Scan for the cell matching the given text and deliver its (X, Y) coordinate at center. 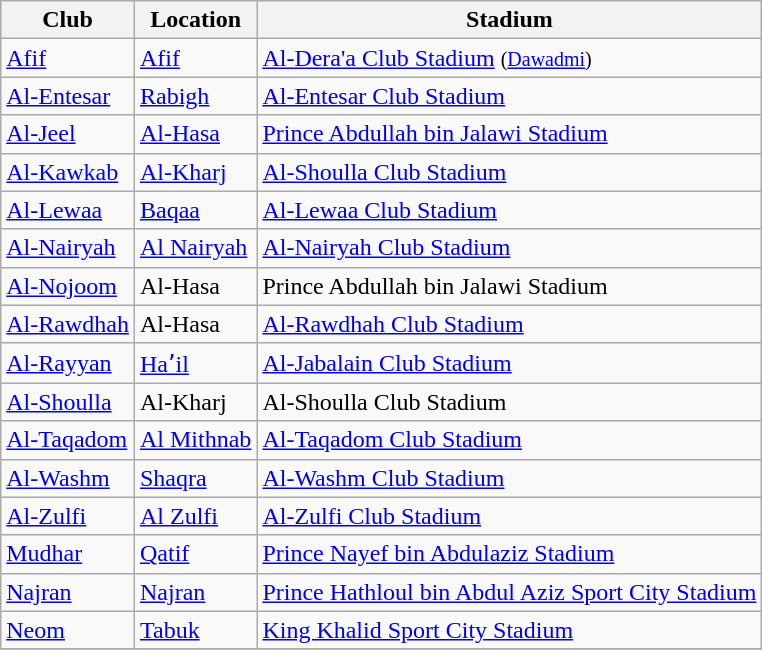
Al Zulfi (195, 516)
Mudhar (68, 554)
Al-Jeel (68, 134)
Al-Zulfi Club Stadium (510, 516)
Location (195, 20)
Al-Dera'a Club Stadium (Dawadmi) (510, 58)
Al-Nojoom (68, 286)
Al Nairyah (195, 248)
Al-Washm (68, 478)
Al-Nairyah (68, 248)
Al-Zulfi (68, 516)
Shaqra (195, 478)
Al-Entesar (68, 96)
King Khalid Sport City Stadium (510, 630)
Baqaa (195, 210)
Al-Rayyan (68, 363)
Prince Nayef bin Abdulaziz Stadium (510, 554)
Al-Lewaa (68, 210)
Al-Taqadom Club Stadium (510, 440)
Neom (68, 630)
Al-Taqadom (68, 440)
Al-Washm Club Stadium (510, 478)
Rabigh (195, 96)
Al Mithnab (195, 440)
Al-Kawkab (68, 172)
Al-Nairyah Club Stadium (510, 248)
Qatif (195, 554)
Tabuk (195, 630)
Prince Hathloul bin Abdul Aziz Sport City Stadium (510, 592)
Al-Rawdhah (68, 324)
Haʼil (195, 363)
Club (68, 20)
Stadium (510, 20)
Al-Entesar Club Stadium (510, 96)
Al-Jabalain Club Stadium (510, 363)
Al-Lewaa Club Stadium (510, 210)
Al-Shoulla (68, 402)
Al-Rawdhah Club Stadium (510, 324)
